Find where the given text appears and provide that cell's center as [X, Y] coordinate. 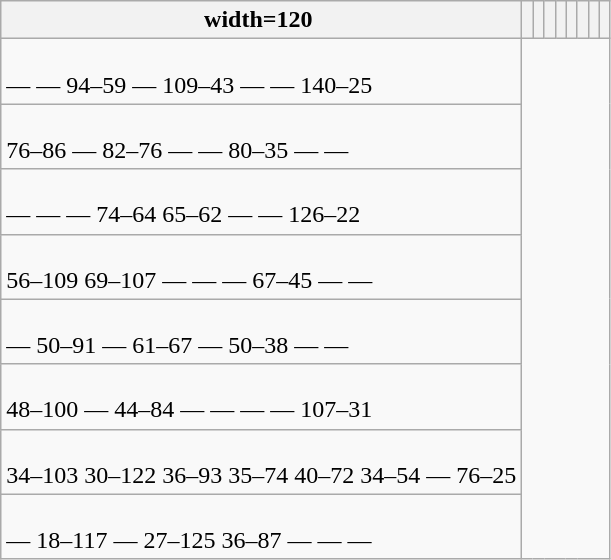
— — 94–59 — 109–43 — — 140–25 [262, 72]
56–109 69–107 — — — 67–45 — — [262, 266]
— — — 74–64 65–62 — — 126–22 [262, 202]
width=120 [262, 20]
— 50–91 — 61–67 — 50–38 — — [262, 332]
— 18–117 — 27–125 36–87 — — — [262, 526]
48–100 — 44–84 — — — — 107–31 [262, 396]
34–103 30–122 36–93 35–74 40–72 34–54 — 76–25 [262, 462]
76–86 — 82–76 — — 80–35 — — [262, 136]
